For the text-containing cell, return its midpoint in [X, Y] coordinate format. 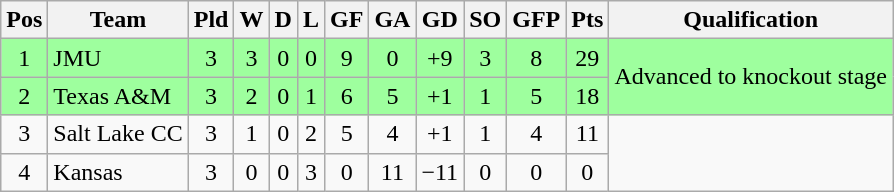
Pos [24, 20]
6 [346, 96]
SO [486, 20]
Kansas [118, 172]
Pts [588, 20]
Pld [211, 20]
GF [346, 20]
W [252, 20]
L [310, 20]
JMU [118, 58]
−11 [440, 172]
Team [118, 20]
GD [440, 20]
Qualification [751, 20]
GA [392, 20]
GFP [536, 20]
Salt Lake CC [118, 134]
Texas A&M [118, 96]
9 [346, 58]
29 [588, 58]
+9 [440, 58]
18 [588, 96]
Advanced to knockout stage [751, 77]
D [283, 20]
8 [536, 58]
